Extract the (X, Y) coordinate from the center of the cell holding the provided text.  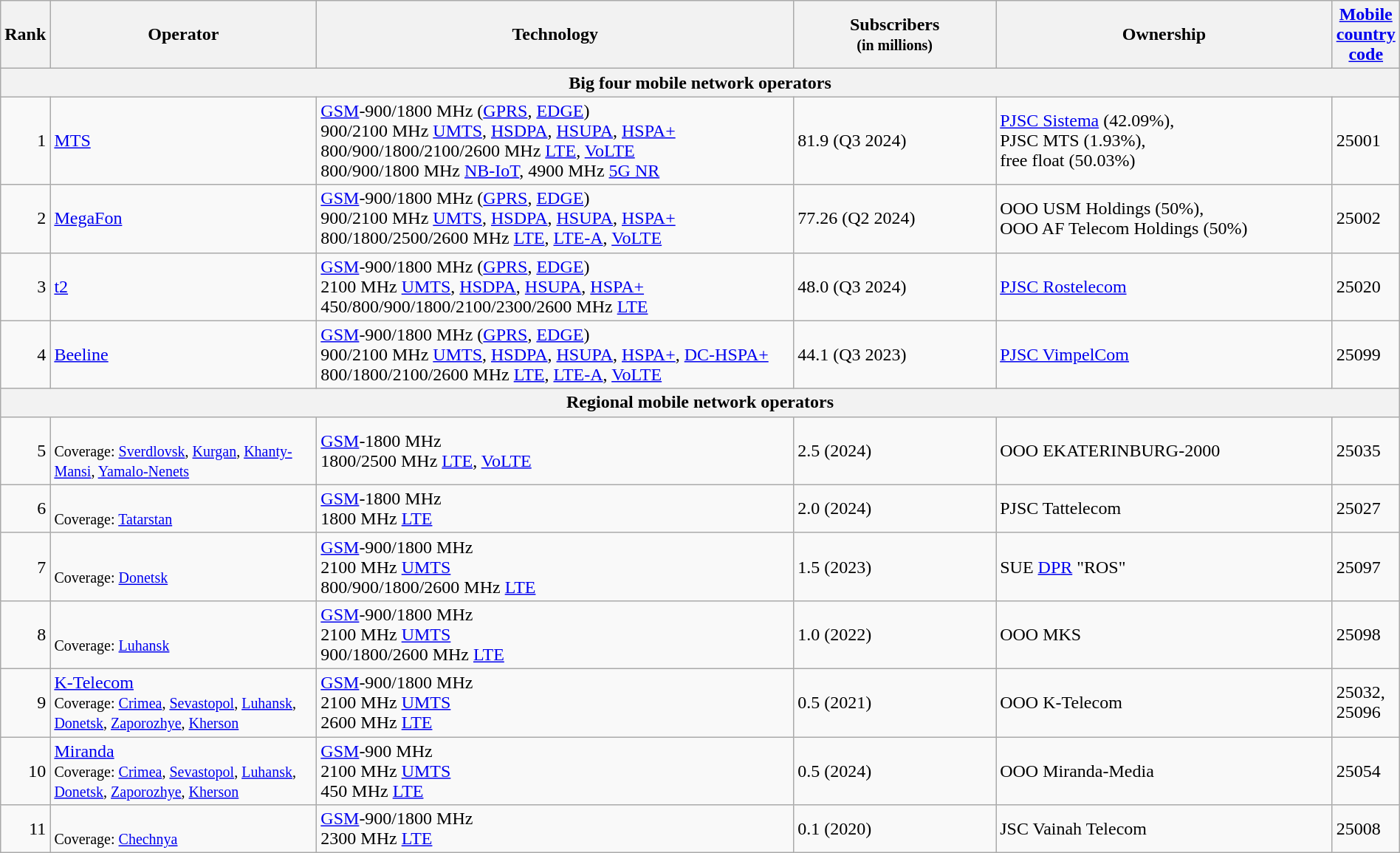
Mobile country code (1366, 35)
1.5 (2023) (895, 566)
Coverage: Chechnya (183, 829)
OOO EKATERINBURG-2000 (1164, 451)
3 (25, 287)
PJSC VimpelCom (1164, 354)
OOO Miranda-Media (1164, 771)
25027 (1366, 508)
2.5 (2024) (895, 451)
Coverage: Sverdlovsk, Kurgan, Khanty-Mansi, Yamalo-Nenets (183, 451)
GSM-900 MHz 2100 MHz UMTS450 MHz LTE (555, 771)
GSM-900/1800 MHz (GPRS, EDGE)900/2100 MHz UMTS, HSDPA, HSUPA, HSPA+800/1800/2500/2600 MHz LTE, LTE-A, VoLTE (555, 219)
48.0 (Q3 2024) (895, 287)
GSM-900/1800 MHz 2100 MHz UMTS2600 MHz LTE (555, 702)
2.0 (2024) (895, 508)
K-TelecomCoverage: Crimea, Sevastopol, Luhansk, Donetsk, Zaporozhye, Kherson (183, 702)
44.1 (Q3 2023) (895, 354)
Operator (183, 35)
PJSC Tattelecom (1164, 508)
OOO K-Telecom (1164, 702)
GSM-900/1800 MHz (GPRS, EDGE)900/2100 MHz UMTS, HSDPA, HSUPA, HSPA+800/900/1800/2100/2600 MHz LTE, VoLTE800/900/1800 MHz NB-IoT, 4900 MHz 5G NR (555, 140)
Rank (25, 35)
0.5 (2021) (895, 702)
0.5 (2024) (895, 771)
25032, 25096 (1366, 702)
1 (25, 140)
OOO MKS (1164, 634)
GSM-1800 MHz 1800/2500 MHz LTE, VoLTE (555, 451)
GSM-900/1800 MHz 2100 MHz UMTS900/1800/2600 MHz LTE (555, 634)
Regional mobile network operators (700, 402)
77.26 (Q2 2024) (895, 219)
81.9 (Q3 2024) (895, 140)
6 (25, 508)
GSM-900/1800 MHz (GPRS, EDGE)2100 MHz UMTS, HSDPA, HSUPA, HSPA+450/800/900/1800/2100/2300/2600 MHz LTE (555, 287)
PJSC Rostelecom (1164, 287)
Subscribers(in millions) (895, 35)
2 (25, 219)
7 (25, 566)
11 (25, 829)
10 (25, 771)
25001 (1366, 140)
JSC Vainah Telecom (1164, 829)
Beeline (183, 354)
25035 (1366, 451)
4 (25, 354)
Coverage: Luhansk (183, 634)
MirandaCoverage: Crimea, Sevastopol, Luhansk, Donetsk, Zaporozhye, Kherson (183, 771)
Big four mobile network operators (700, 83)
PJSC Sistema (42.09%),PJSC MTS (1.93%),free float (50.03%) (1164, 140)
OOO USM Holdings (50%),OOO AF Telecom Holdings (50%) (1164, 219)
MegaFon (183, 219)
GSM-1800 MHz 1800 MHz LTE (555, 508)
25098 (1366, 634)
9 (25, 702)
1.0 (2022) (895, 634)
t2 (183, 287)
Coverage: Donetsk (183, 566)
SUE DPR "ROS" (1164, 566)
GSM-900/1800 MHz 2100 MHz UMTS800/900/1800/2600 MHz LTE (555, 566)
25054 (1366, 771)
25008 (1366, 829)
8 (25, 634)
Technology (555, 35)
0.1 (2020) (895, 829)
25020 (1366, 287)
5 (25, 451)
25002 (1366, 219)
Ownership (1164, 35)
Coverage: Tatarstan (183, 508)
GSM-900/1800 MHz (GPRS, EDGE)900/2100 MHz UMTS, HSDPA, HSUPA, HSPA+, DC-HSPA+800/1800/2100/2600 MHz LTE, LTE-A, VoLTE (555, 354)
25099 (1366, 354)
25097 (1366, 566)
GSM-900/1800 MHz 2300 MHz LTE (555, 829)
MTS (183, 140)
